From the cell containing the given text, extract its center point as (x, y) coordinate. 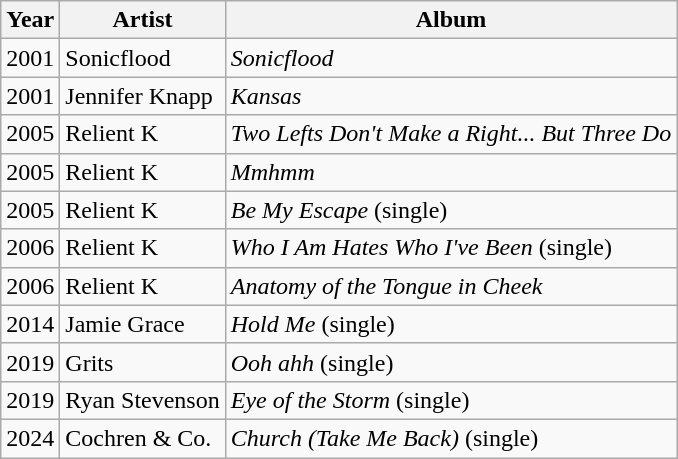
Jennifer Knapp (142, 96)
Hold Me (single) (451, 324)
Two Lefts Don't Make a Right... But Three Do (451, 134)
Ooh ahh (single) (451, 362)
Eye of the Storm (single) (451, 400)
Album (451, 20)
Be My Escape (single) (451, 210)
Who I Am Hates Who I've Been (single) (451, 248)
Ryan Stevenson (142, 400)
Grits (142, 362)
Year (30, 20)
Artist (142, 20)
Cochren & Co. (142, 438)
Church (Take Me Back) (single) (451, 438)
Anatomy of the Tongue in Cheek (451, 286)
2024 (30, 438)
Mmhmm (451, 172)
Jamie Grace (142, 324)
2014 (30, 324)
Kansas (451, 96)
